From the cell containing the given text, extract its center point as (X, Y) coordinate. 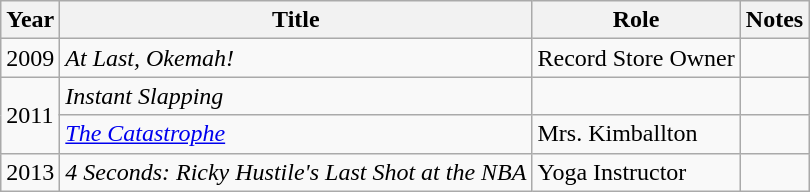
4 Seconds: Ricky Hustile's Last Shot at the NBA (296, 172)
Mrs. Kimballton (636, 134)
Role (636, 20)
At Last, Okemah! (296, 58)
Year (30, 20)
2009 (30, 58)
Instant Slapping (296, 96)
Yoga Instructor (636, 172)
2011 (30, 115)
The Catastrophe (296, 134)
2013 (30, 172)
Record Store Owner (636, 58)
Title (296, 20)
Notes (774, 20)
